Return the [X, Y] coordinate for the center point of the cell that contains the specified text.  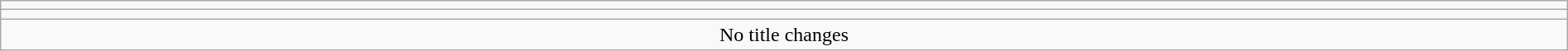
No title changes [784, 35]
